From the cell containing the given text, extract its center point as (x, y) coordinate. 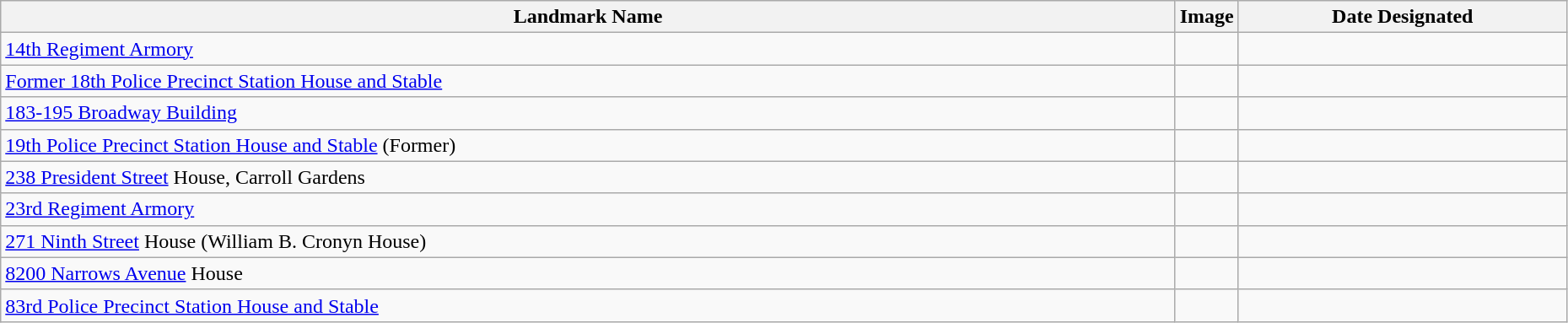
183-195 Broadway Building (588, 113)
23rd Regiment Armory (588, 209)
Former 18th Police Precinct Station House and Stable (588, 81)
Landmark Name (588, 17)
271 Ninth Street House (William B. Cronyn House) (588, 241)
14th Regiment Armory (588, 49)
238 President Street House, Carroll Gardens (588, 177)
83rd Police Precinct Station House and Stable (588, 305)
Date Designated (1402, 17)
19th Police Precinct Station House and Stable (Former) (588, 145)
8200 Narrows Avenue House (588, 273)
Image (1206, 17)
